Pinpoint the cell where the given text exists, returning its (X, Y) midpoint coordinate. 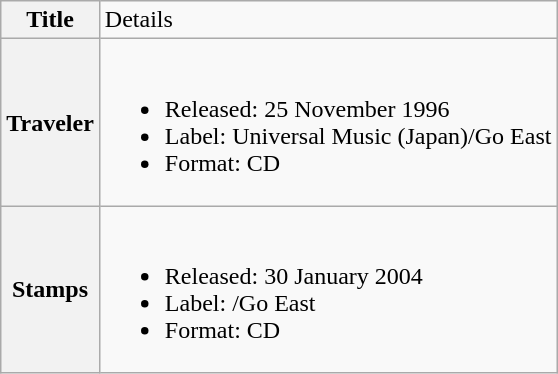
Released: 25 November 1996Label: Universal Music (Japan)/Go EastFormat: CD (328, 122)
Stamps (50, 290)
Traveler (50, 122)
Details (328, 20)
Released: 30 January 2004Label: /Go EastFormat: CD (328, 290)
Title (50, 20)
